Extract the (X, Y) coordinate from the center of the cell holding the provided text.  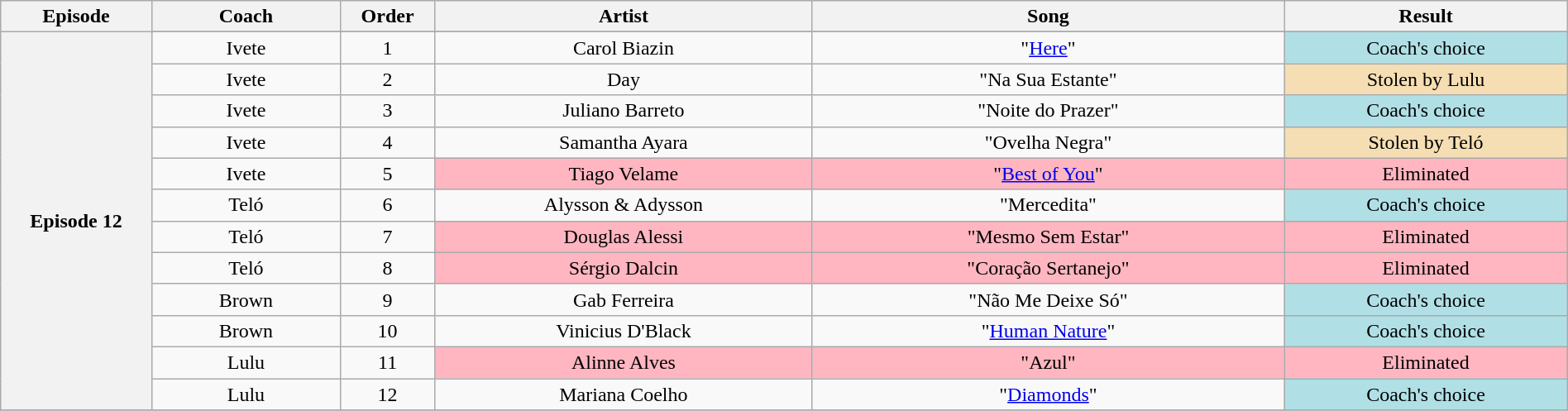
Mariana Coelho (624, 394)
Alysson & Adysson (624, 205)
Episode (76, 17)
"Noite do Prazer" (1049, 111)
Day (624, 79)
Gab Ferreira (624, 299)
2 (388, 79)
Stolen by Teló (1426, 142)
11 (388, 362)
Stolen by Lulu (1426, 79)
Samantha Ayara (624, 142)
Douglas Alessi (624, 237)
Sérgio Dalcin (624, 268)
"Mesmo Sem Estar" (1049, 237)
"Azul" (1049, 362)
10 (388, 331)
Vinicius D'Black (624, 331)
Order (388, 17)
"Human Nature" (1049, 331)
3 (388, 111)
Result (1426, 17)
"Mercedita" (1049, 205)
6 (388, 205)
4 (388, 142)
"Coração Sertanejo" (1049, 268)
12 (388, 394)
Alinne Alves (624, 362)
Coach (246, 17)
5 (388, 174)
Tiago Velame (624, 174)
Artist (624, 17)
"Here" (1049, 48)
8 (388, 268)
7 (388, 237)
"Ovelha Negra" (1049, 142)
9 (388, 299)
1 (388, 48)
Song (1049, 17)
Episode 12 (76, 222)
"Diamonds" (1049, 394)
Carol Biazin (624, 48)
"Na Sua Estante" (1049, 79)
Juliano Barreto (624, 111)
"Não Me Deixe Só" (1049, 299)
"Best of You" (1049, 174)
